Capture the cell that displays the provided text and extract its [x, y] central coordinate. 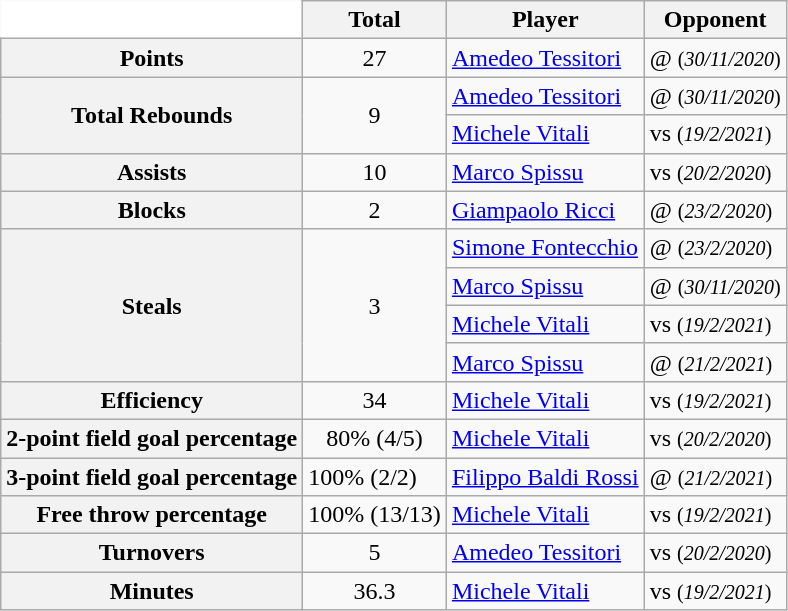
Player [545, 20]
9 [375, 115]
3 [375, 305]
Filippo Baldi Rossi [545, 477]
Simone Fontecchio [545, 248]
Total [375, 20]
100% (13/13) [375, 515]
Steals [152, 305]
Turnovers [152, 553]
27 [375, 58]
10 [375, 172]
Free throw percentage [152, 515]
Total Rebounds [152, 115]
34 [375, 400]
5 [375, 553]
Opponent [715, 20]
3-point field goal percentage [152, 477]
Efficiency [152, 400]
100% (2/2) [375, 477]
80% (4/5) [375, 438]
2-point field goal percentage [152, 438]
36.3 [375, 591]
Assists [152, 172]
Blocks [152, 210]
Points [152, 58]
2 [375, 210]
Minutes [152, 591]
Giampaolo Ricci [545, 210]
